For the text-containing cell, return its midpoint in [X, Y] coordinate format. 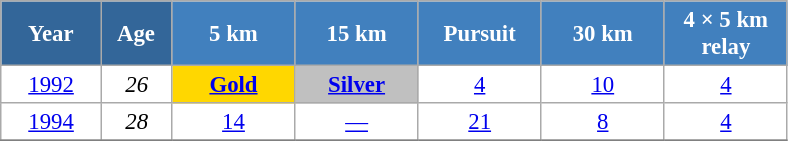
Age [136, 34]
Pursuit [480, 34]
— [356, 122]
30 km [602, 34]
1992 [52, 85]
Gold [234, 85]
Year [52, 34]
26 [136, 85]
15 km [356, 34]
10 [602, 85]
4 × 5 km relay [726, 34]
21 [480, 122]
14 [234, 122]
28 [136, 122]
8 [602, 122]
Silver [356, 85]
5 km [234, 34]
1994 [52, 122]
